Return [x, y] of the center of cell containing provided text 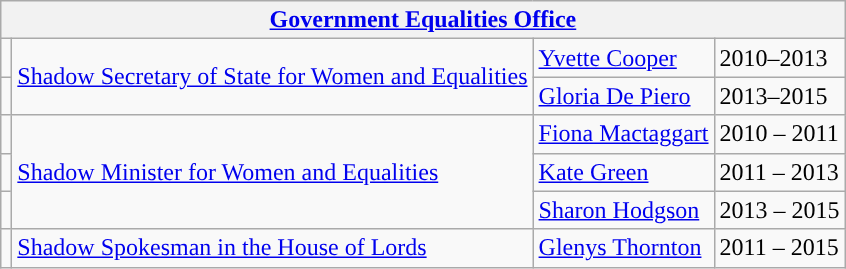
2013 – 2015 [780, 210]
Yvette Cooper [624, 58]
2011 – 2015 [780, 248]
2011 – 2013 [780, 172]
Sharon Hodgson [624, 210]
Glenys Thornton [624, 248]
Shadow Spokesman in the House of Lords [272, 248]
Government Equalities Office [423, 20]
2010–2013 [780, 58]
2010 – 2011 [780, 134]
Fiona Mactaggart [624, 134]
Shadow Secretary of State for Women and Equalities [272, 77]
Shadow Minister for Women and Equalities [272, 172]
Kate Green [624, 172]
Gloria De Piero [624, 96]
2013–2015 [780, 96]
